Detect which cell encompasses the target text, then output its [X, Y] center coordinate. 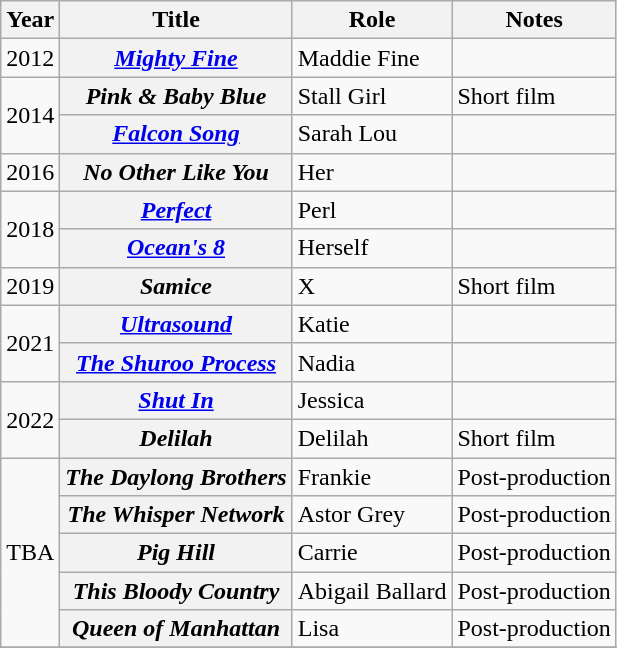
Sarah Lou [372, 134]
Abigail Ballard [372, 591]
Pink & Baby Blue [176, 96]
No Other Like You [176, 172]
Katie [372, 324]
This Bloody Country [176, 591]
The Whisper Network [176, 515]
Frankie [372, 477]
Lisa [372, 629]
Queen of Manhattan [176, 629]
Herself [372, 248]
Pig Hill [176, 553]
Role [372, 20]
Astor Grey [372, 515]
Stall Girl [372, 96]
Samice [176, 286]
Perfect [176, 210]
2022 [30, 419]
TBA [30, 553]
Mighty Fine [176, 58]
Maddie Fine [372, 58]
2016 [30, 172]
Ocean's 8 [176, 248]
The Daylong Brothers [176, 477]
2019 [30, 286]
Nadia [372, 362]
Jessica [372, 400]
2021 [30, 343]
The Shuroo Process [176, 362]
X [372, 286]
Falcon Song [176, 134]
Perl [372, 210]
Notes [534, 20]
Carrie [372, 553]
Her [372, 172]
Year [30, 20]
2014 [30, 115]
2012 [30, 58]
2018 [30, 229]
Ultrasound [176, 324]
Title [176, 20]
Shut In [176, 400]
